Output the (x, y) coordinate of the center of the cell containing the given text.  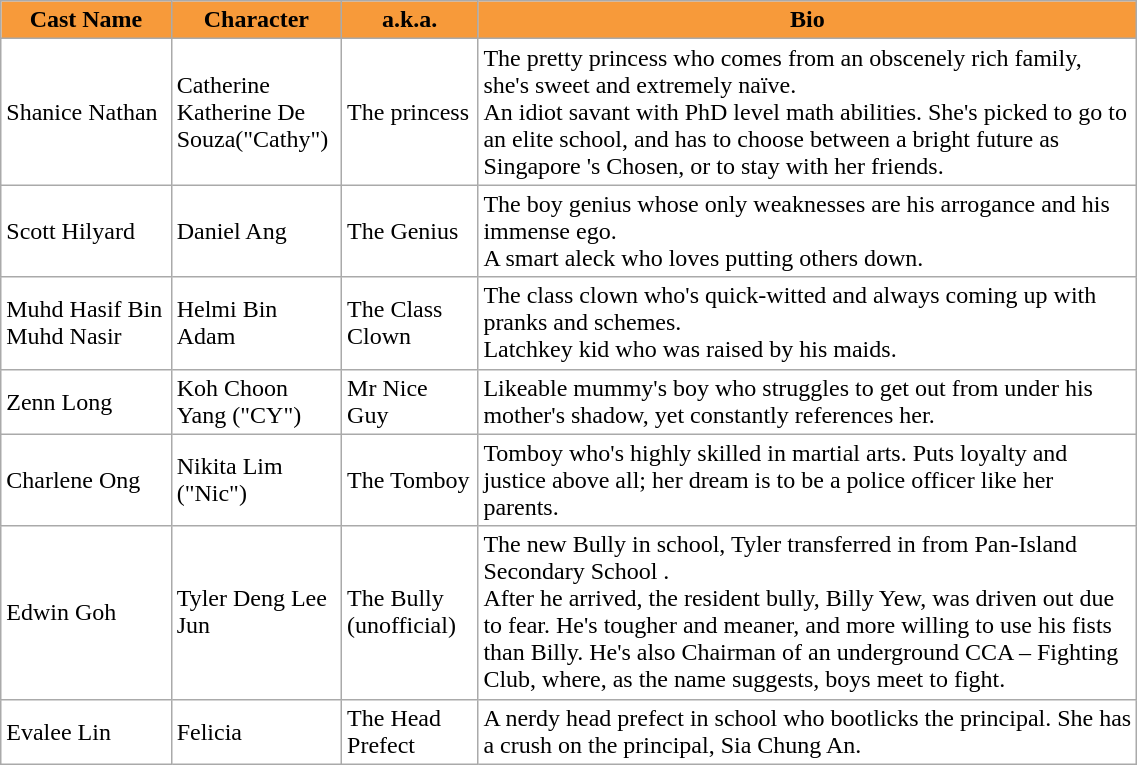
Mr Nice Guy (410, 402)
The boy genius whose only weaknesses are his arrogance and his immense ego.A smart aleck who loves putting others down. (808, 231)
Edwin Goh (86, 612)
Helmi Bin Adam (256, 323)
Zenn Long (86, 402)
Evalee Lin (86, 732)
Shanice Nathan (86, 112)
The class clown who's quick-witted and always coming up with pranks and schemes.Latchkey kid who was raised by his maids. (808, 323)
The Genius (410, 231)
Muhd Hasif Bin Muhd Nasir (86, 323)
a.k.a. (410, 20)
The Class Clown (410, 323)
Tomboy who's highly skilled in martial arts. Puts loyalty and justice above all; her dream is to be a police officer like her parents. (808, 480)
Koh Choon Yang ("CY") (256, 402)
Likeable mummy's boy who struggles to get out from under his mother's shadow, yet constantly references her. (808, 402)
The Bully (unofficial) (410, 612)
Nikita Lim ("Nic") (256, 480)
Catherine Katherine De Souza("Cathy") (256, 112)
Daniel Ang (256, 231)
Tyler Deng Lee Jun (256, 612)
A nerdy head prefect in school who bootlicks the principal. She has a crush on the principal, Sia Chung An. (808, 732)
The Head Prefect (410, 732)
Bio (808, 20)
Charlene Ong (86, 480)
Felicia (256, 732)
The Tomboy (410, 480)
Character (256, 20)
Scott Hilyard (86, 231)
The princess (410, 112)
Cast Name (86, 20)
